Scan for the cell matching the given text and deliver its (X, Y) coordinate at center. 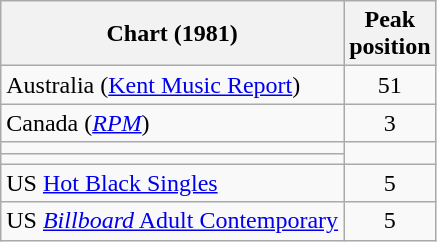
US Hot Black Singles (172, 183)
51 (390, 85)
Chart (1981) (172, 34)
Australia (Kent Music Report) (172, 85)
Peakposition (390, 34)
US Billboard Adult Contemporary (172, 221)
Canada (RPM) (172, 123)
3 (390, 123)
